Detect which cell encompasses the target text, then output its (X, Y) center coordinate. 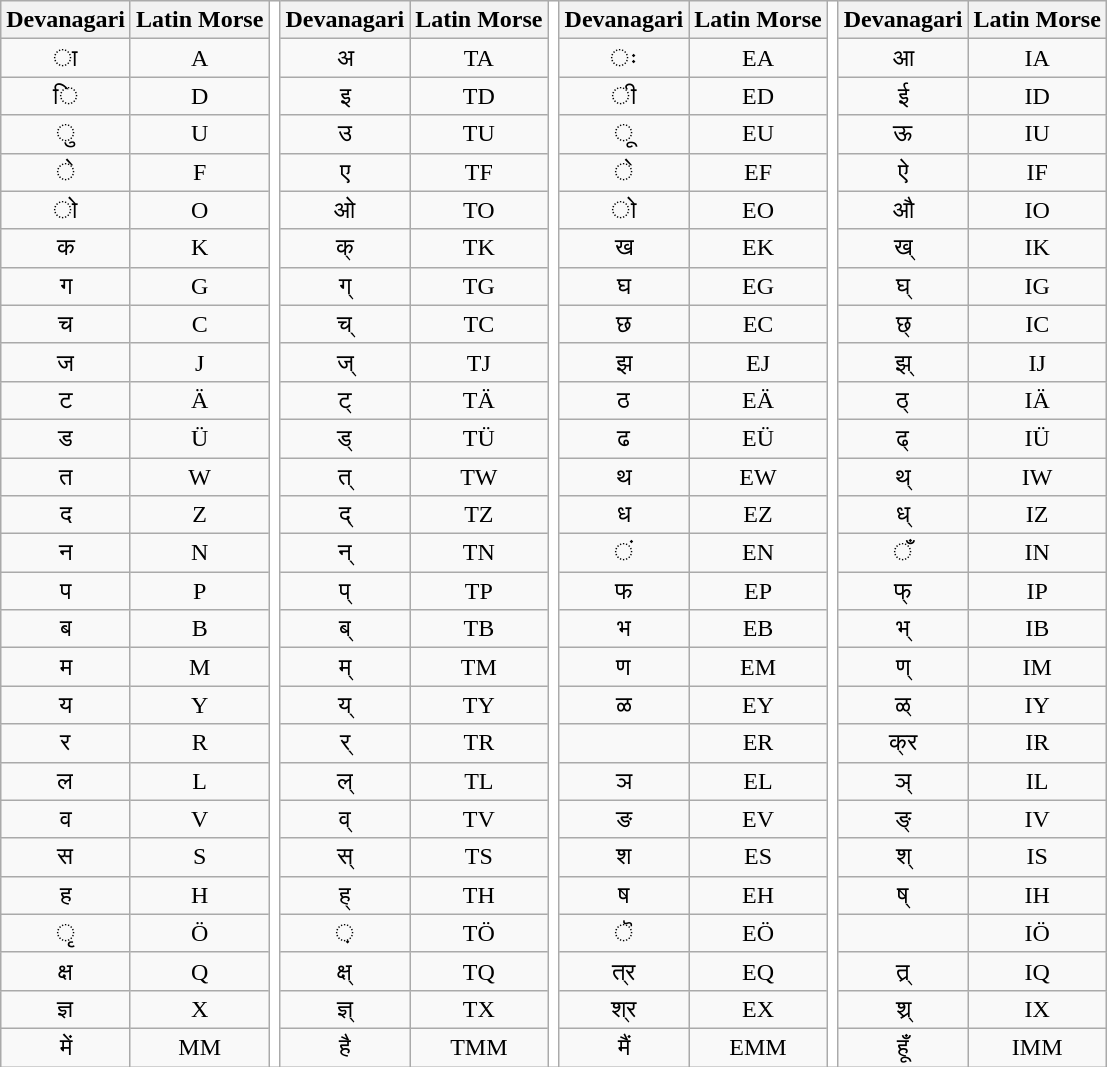
TX (479, 1009)
H (199, 895)
EÜ (758, 438)
ख् (903, 248)
त् (345, 477)
IÖ (1037, 933)
IZ (1037, 515)
थ् (903, 477)
C (199, 324)
ी (624, 96)
द् (345, 515)
थ (624, 477)
ई (903, 96)
EZ (758, 515)
हूँ (903, 1047)
TMM (479, 1047)
EH (758, 895)
R (199, 743)
TL (479, 781)
औ (903, 210)
ं (624, 553)
TZ (479, 515)
ू (624, 134)
F (199, 172)
व (66, 819)
र (66, 743)
A (199, 58)
र् (345, 743)
ख (624, 248)
ल् (345, 781)
इ (345, 96)
TP (479, 591)
IÄ (1037, 400)
न (66, 553)
ँ (903, 553)
छ् (903, 324)
TW (479, 477)
IS (1037, 857)
Q (199, 971)
IW (1037, 477)
IU (1037, 134)
G (199, 286)
TC (479, 324)
ङ् (903, 819)
स् (345, 857)
IMM (1037, 1047)
EÄ (758, 400)
भ (624, 629)
ES (758, 857)
ब (66, 629)
L (199, 781)
EM (758, 667)
IG (1037, 286)
में (66, 1047)
EX (758, 1009)
EV (758, 819)
IL (1037, 781)
झ् (903, 362)
V (199, 819)
M (199, 667)
ञ (624, 781)
प (66, 591)
घ् (903, 286)
EO (758, 210)
श्र (624, 1009)
च् (345, 324)
ज्ञ् (345, 1009)
छ (624, 324)
ण (624, 667)
ज् (345, 362)
य (66, 705)
द (66, 515)
EA (758, 58)
ID (1037, 96)
EÖ (758, 933)
ग् (345, 286)
TH (479, 895)
ढ् (903, 438)
ट (66, 400)
EW (758, 477)
क्र (903, 743)
IC (1037, 324)
त्र (624, 971)
TQ (479, 971)
TM (479, 667)
आ (903, 58)
श् (903, 857)
ळ् (903, 705)
MM (199, 1047)
मैं (624, 1047)
ल (66, 781)
ॆ (624, 933)
फ (624, 591)
IK (1037, 248)
TÜ (479, 438)
य् (345, 705)
है (345, 1047)
EK (758, 248)
TJ (479, 362)
ठ् (903, 400)
ह् (345, 895)
ऊ (903, 134)
B (199, 629)
IP (1037, 591)
स (66, 857)
न् (345, 553)
K (199, 248)
Ä (199, 400)
़ (345, 933)
ग (66, 286)
IM (1037, 667)
म (66, 667)
P (199, 591)
ळ (624, 705)
EL (758, 781)
श (624, 857)
EG (758, 286)
प् (345, 591)
म् (345, 667)
N (199, 553)
EJ (758, 362)
ञ् (903, 781)
ध (624, 515)
IÜ (1037, 438)
O (199, 210)
TÖ (479, 933)
क् (345, 248)
क (66, 248)
IX (1037, 1009)
EN (758, 553)
TU (479, 134)
EC (758, 324)
IV (1037, 819)
ऐ (903, 172)
ङ (624, 819)
क्ष (66, 971)
TA (479, 58)
IH (1037, 895)
ED (758, 96)
IR (1037, 743)
घ (624, 286)
ओ (345, 210)
ि (66, 96)
श्र् (903, 1009)
Ö (199, 933)
ु (66, 134)
TO (479, 210)
ष् (903, 895)
ः (624, 58)
Ü (199, 438)
EB (758, 629)
ठ (624, 400)
W (199, 477)
अ (345, 58)
J (199, 362)
ढ (624, 438)
ड (66, 438)
IA (1037, 58)
ज्ञ (66, 1009)
ट् (345, 400)
X (199, 1009)
क्ष् (345, 971)
TG (479, 286)
IJ (1037, 362)
Z (199, 515)
IO (1037, 210)
ा (66, 58)
TB (479, 629)
ृ (66, 933)
TD (479, 96)
Y (199, 705)
D (199, 96)
IN (1037, 553)
IB (1037, 629)
त (66, 477)
EMM (758, 1047)
फ् (903, 591)
ड् (345, 438)
EY (758, 705)
च (66, 324)
IY (1037, 705)
TN (479, 553)
TR (479, 743)
झ (624, 362)
त्र् (903, 971)
IQ (1037, 971)
TS (479, 857)
व् (345, 819)
भ् (903, 629)
TK (479, 248)
ह (66, 895)
ध् (903, 515)
U (199, 134)
ण् (903, 667)
ER (758, 743)
TV (479, 819)
ज (66, 362)
EU (758, 134)
IF (1037, 172)
EP (758, 591)
TÄ (479, 400)
TF (479, 172)
ब् (345, 629)
EQ (758, 971)
TY (479, 705)
ष (624, 895)
S (199, 857)
ए (345, 172)
EF (758, 172)
उ (345, 134)
